Provide the [x, y] coordinate of the cell's center where the given text is located.  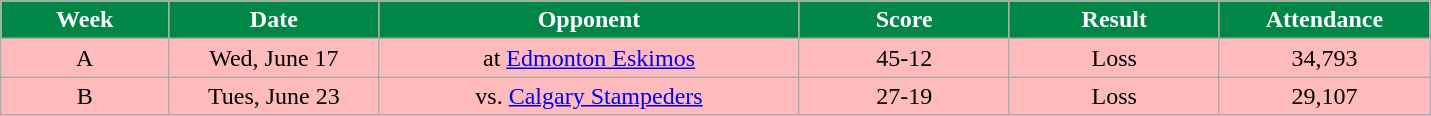
45-12 [904, 58]
Date [274, 20]
34,793 [1324, 58]
27-19 [904, 96]
vs. Calgary Stampeders [589, 96]
Week [85, 20]
29,107 [1324, 96]
Score [904, 20]
A [85, 58]
Tues, June 23 [274, 96]
at Edmonton Eskimos [589, 58]
Wed, June 17 [274, 58]
Attendance [1324, 20]
Opponent [589, 20]
B [85, 96]
Result [1114, 20]
